Capture the cell that displays the provided text and extract its [x, y] central coordinate. 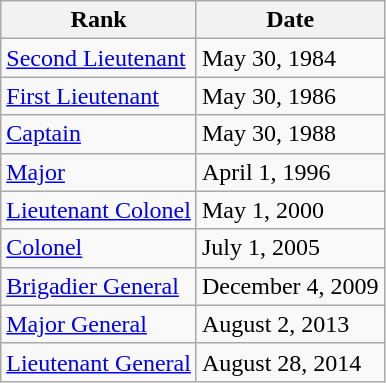
Major General [99, 324]
August 28, 2014 [290, 362]
December 4, 2009 [290, 286]
Lieutenant Colonel [99, 210]
Rank [99, 20]
Date [290, 20]
First Lieutenant [99, 96]
Brigadier General [99, 286]
Colonel [99, 248]
Major [99, 172]
May 30, 1986 [290, 96]
August 2, 2013 [290, 324]
May 30, 1984 [290, 58]
April 1, 1996 [290, 172]
Second Lieutenant [99, 58]
May 1, 2000 [290, 210]
Lieutenant General [99, 362]
Captain [99, 134]
May 30, 1988 [290, 134]
July 1, 2005 [290, 248]
